Return (X, Y) of the center of cell containing provided text 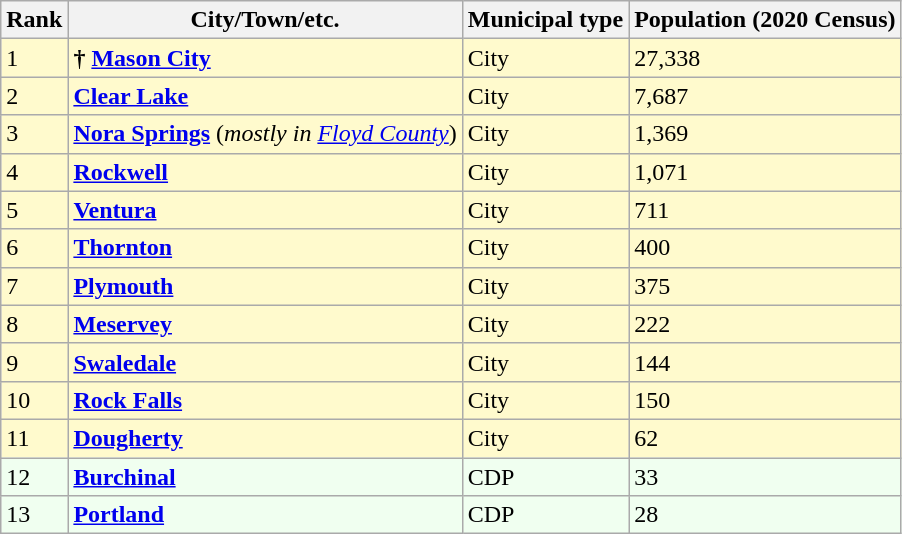
Burchinal (265, 477)
Ventura (265, 210)
375 (765, 286)
62 (765, 438)
13 (34, 515)
4 (34, 172)
City/Town/etc. (265, 20)
10 (34, 400)
Thornton (265, 248)
1,071 (765, 172)
11 (34, 438)
Population (2020 Census) (765, 20)
144 (765, 362)
Rockwell (265, 172)
1 (34, 58)
Rock Falls (265, 400)
Municipal type (545, 20)
Rank (34, 20)
Dougherty (265, 438)
12 (34, 477)
Swaledale (265, 362)
5 (34, 210)
33 (765, 477)
3 (34, 134)
7,687 (765, 96)
Nora Springs (mostly in Floyd County) (265, 134)
222 (765, 324)
400 (765, 248)
Meservey (265, 324)
8 (34, 324)
711 (765, 210)
Plymouth (265, 286)
9 (34, 362)
2 (34, 96)
27,338 (765, 58)
1,369 (765, 134)
Clear Lake (265, 96)
† Mason City (265, 58)
28 (765, 515)
6 (34, 248)
7 (34, 286)
150 (765, 400)
Portland (265, 515)
